Locate the cell with the specified text and output its [x, y] center coordinate. 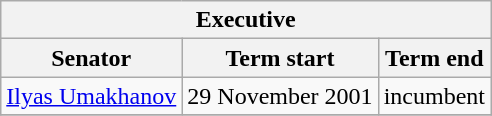
incumbent [434, 96]
Term start [280, 58]
Senator [92, 58]
Term end [434, 58]
29 November 2001 [280, 96]
Executive [246, 20]
Ilyas Umakhanov [92, 96]
